Scan for the cell matching the given text and deliver its [x, y] coordinate at center. 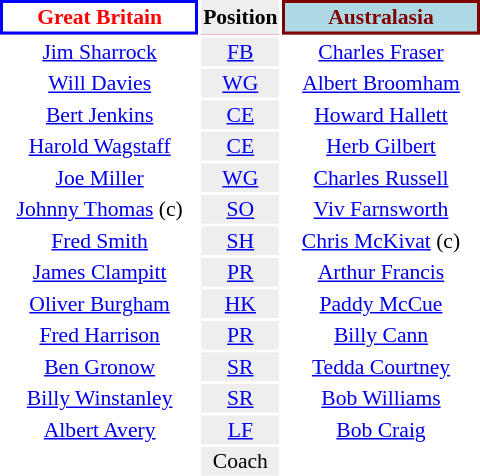
Billy Winstanley [100, 398]
Great Britain [100, 17]
FB [240, 52]
Harold Wagstaff [100, 146]
Bob Craig [381, 430]
Paddy McCue [381, 304]
Oliver Burgham [100, 304]
SO [240, 209]
Bert Jenkins [100, 114]
Bob Williams [381, 398]
Chris McKivat (c) [381, 240]
Joe Miller [100, 178]
Viv Farnsworth [381, 209]
Coach [240, 461]
Charles Fraser [381, 52]
Arthur Francis [381, 272]
Australasia [381, 17]
Johnny Thomas (c) [100, 209]
Albert Broomham [381, 83]
Ben Gronow [100, 366]
Position [240, 17]
Albert Avery [100, 430]
Charles Russell [381, 178]
Will Davies [100, 83]
Fred Smith [100, 240]
Fred Harrison [100, 335]
James Clampitt [100, 272]
Billy Cann [381, 335]
SH [240, 240]
Tedda Courtney [381, 366]
LF [240, 430]
HK [240, 304]
Jim Sharrock [100, 52]
Herb Gilbert [381, 146]
Howard Hallett [381, 114]
